Find where the given text appears and provide that cell's center as [x, y] coordinate. 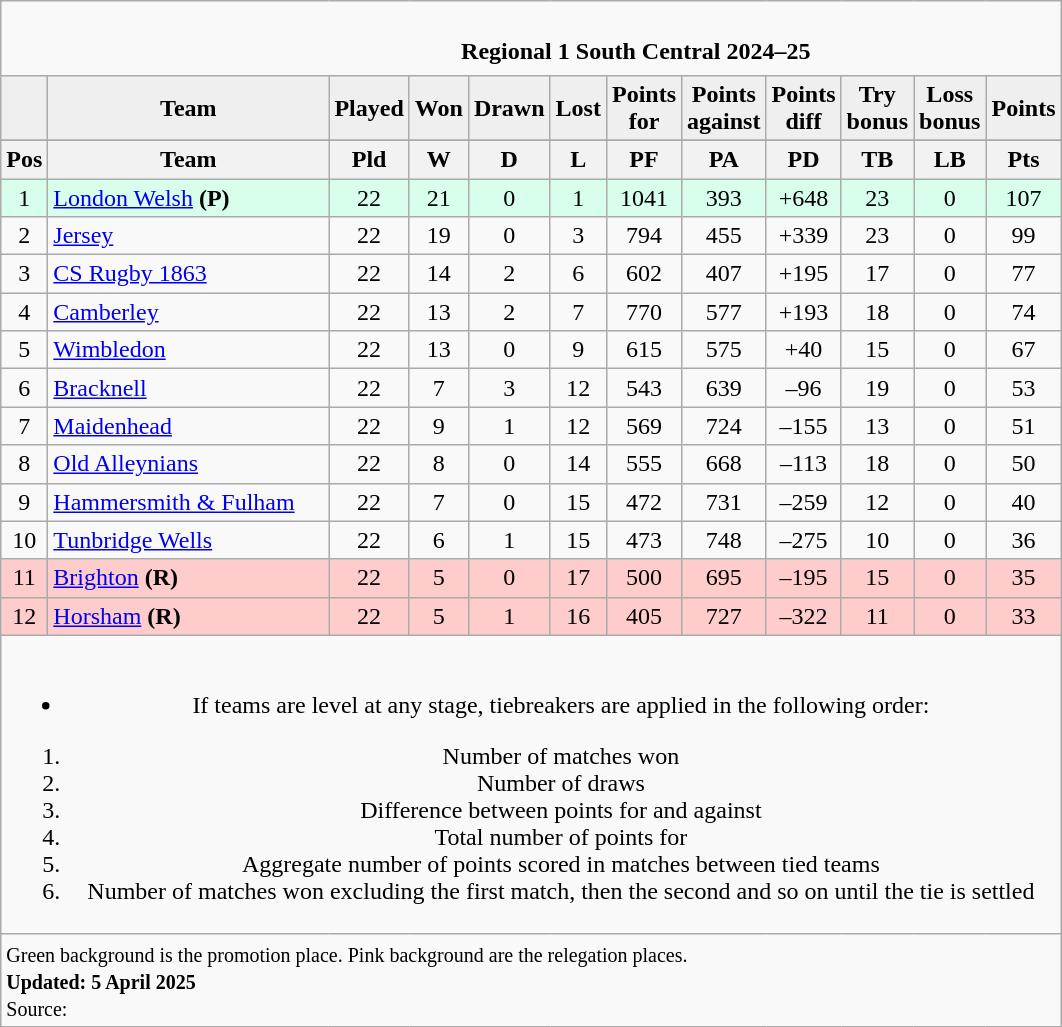
21 [438, 197]
Jersey [188, 236]
Wimbledon [188, 350]
Bracknell [188, 388]
Played [369, 108]
–275 [804, 540]
99 [1024, 236]
LB [950, 159]
Green background is the promotion place. Pink background are the relegation places.Updated: 5 April 2025 Source: [531, 980]
CS Rugby 1863 [188, 274]
577 [724, 312]
35 [1024, 578]
L [578, 159]
Brighton (R) [188, 578]
–322 [804, 616]
Points against [724, 108]
Points for [644, 108]
London Welsh (P) [188, 197]
555 [644, 464]
33 [1024, 616]
PA [724, 159]
74 [1024, 312]
569 [644, 426]
+40 [804, 350]
16 [578, 616]
Lost [578, 108]
–155 [804, 426]
Pld [369, 159]
727 [724, 616]
Won [438, 108]
770 [644, 312]
575 [724, 350]
473 [644, 540]
Old Alleynians [188, 464]
639 [724, 388]
36 [1024, 540]
+339 [804, 236]
Camberley [188, 312]
+195 [804, 274]
Pos [24, 159]
543 [644, 388]
724 [724, 426]
455 [724, 236]
405 [644, 616]
615 [644, 350]
53 [1024, 388]
51 [1024, 426]
PD [804, 159]
500 [644, 578]
1041 [644, 197]
PF [644, 159]
D [509, 159]
50 [1024, 464]
794 [644, 236]
–113 [804, 464]
77 [1024, 274]
695 [724, 578]
Loss bonus [950, 108]
602 [644, 274]
107 [1024, 197]
668 [724, 464]
Points [1024, 108]
–96 [804, 388]
+193 [804, 312]
TB [877, 159]
–259 [804, 502]
67 [1024, 350]
Hammersmith & Fulham [188, 502]
Tunbridge Wells [188, 540]
407 [724, 274]
+648 [804, 197]
W [438, 159]
Horsham (R) [188, 616]
Try bonus [877, 108]
Pts [1024, 159]
393 [724, 197]
Maidenhead [188, 426]
731 [724, 502]
4 [24, 312]
Points diff [804, 108]
472 [644, 502]
–195 [804, 578]
748 [724, 540]
40 [1024, 502]
Drawn [509, 108]
